Determine the [X, Y] coordinate at the center of the cell enclosing the given text.  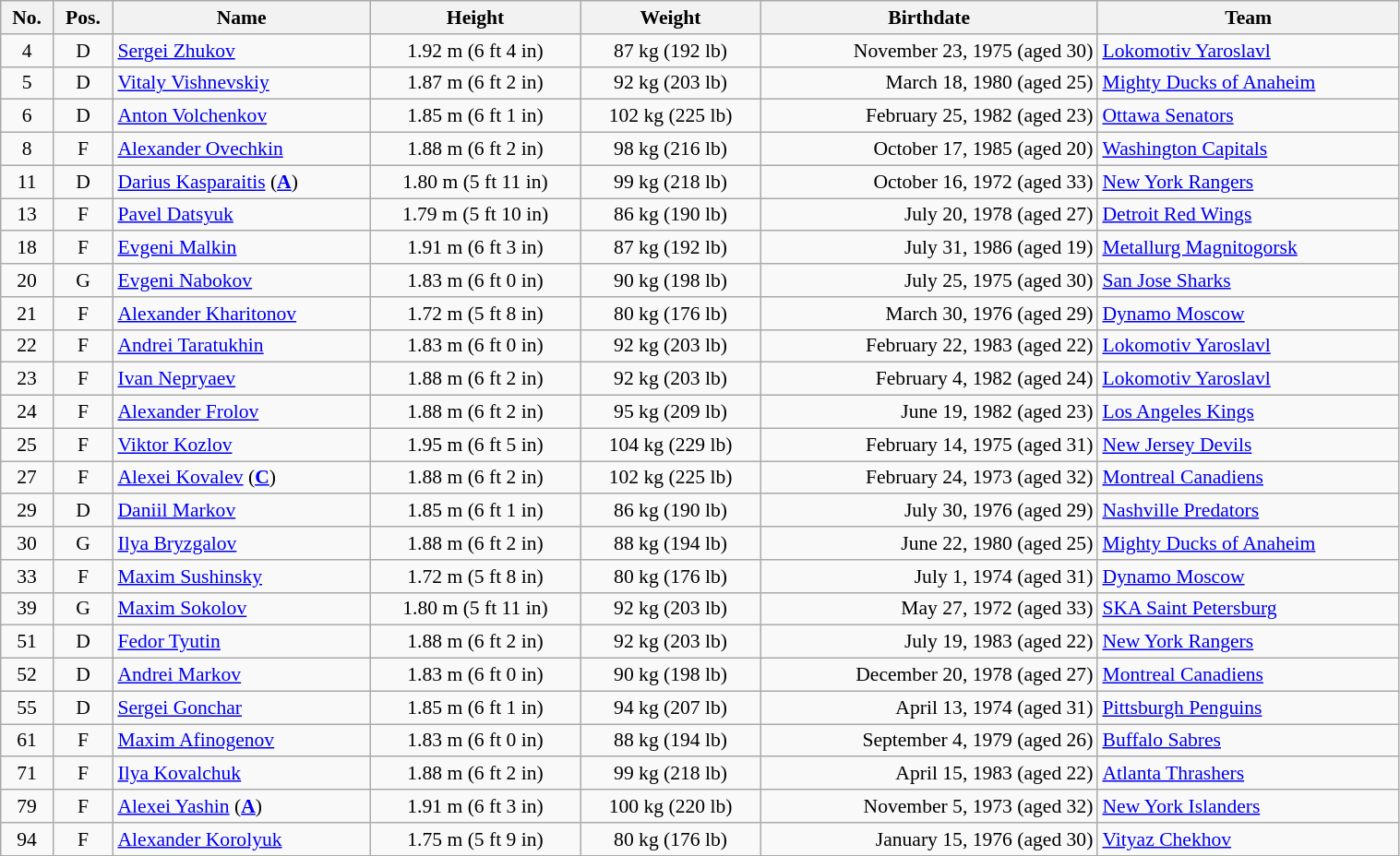
June 22, 1980 (aged 25) [928, 543]
November 23, 1975 (aged 30) [928, 51]
July 31, 1986 (aged 19) [928, 248]
23 [28, 379]
Daniil Markov [242, 511]
39 [28, 609]
Fedor Tyutin [242, 642]
Alexander Frolov [242, 412]
18 [28, 248]
Anton Volchenkov [242, 116]
4 [28, 51]
1.79 m (5 ft 10 in) [475, 215]
1.92 m (6 ft 4 in) [475, 51]
April 13, 1974 (aged 31) [928, 707]
Alexander Ovechkin [242, 149]
94 [28, 839]
Pittsburgh Penguins [1248, 707]
52 [28, 675]
20 [28, 280]
Maxim Afinogenov [242, 741]
Evgeni Nabokov [242, 280]
98 kg (216 lb) [670, 149]
104 kg (229 lb) [670, 445]
Nashville Predators [1248, 511]
25 [28, 445]
New Jersey Devils [1248, 445]
July 19, 1983 (aged 22) [928, 642]
Andrei Taratukhin [242, 346]
1.87 m (6 ft 2 in) [475, 83]
Washington Capitals [1248, 149]
Maxim Sushinsky [242, 577]
Alexei Yashin (A) [242, 806]
Metallurg Magnitogorsk [1248, 248]
Vitaly Vishnevskiy [242, 83]
Alexander Kharitonov [242, 314]
Buffalo Sabres [1248, 741]
March 18, 1980 (aged 25) [928, 83]
Ivan Nepryaev [242, 379]
22 [28, 346]
61 [28, 741]
Pavel Datsyuk [242, 215]
6 [28, 116]
May 27, 1972 (aged 33) [928, 609]
October 17, 1985 (aged 20) [928, 149]
71 [28, 774]
March 30, 1976 (aged 29) [928, 314]
Los Angeles Kings [1248, 412]
Pos. [83, 18]
January 15, 1976 (aged 30) [928, 839]
24 [28, 412]
1.95 m (6 ft 5 in) [475, 445]
1.75 m (5 ft 9 in) [475, 839]
55 [28, 707]
Weight [670, 18]
Sergei Zhukov [242, 51]
Alexander Korolyuk [242, 839]
30 [28, 543]
February 4, 1982 (aged 24) [928, 379]
Name [242, 18]
Vityaz Chekhov [1248, 839]
Birthdate [928, 18]
February 25, 1982 (aged 23) [928, 116]
July 1, 1974 (aged 31) [928, 577]
February 14, 1975 (aged 31) [928, 445]
95 kg (209 lb) [670, 412]
June 19, 1982 (aged 23) [928, 412]
100 kg (220 lb) [670, 806]
94 kg (207 lb) [670, 707]
SKA Saint Petersburg [1248, 609]
October 16, 1972 (aged 33) [928, 182]
April 15, 1983 (aged 22) [928, 774]
11 [28, 182]
51 [28, 642]
79 [28, 806]
San Jose Sharks [1248, 280]
Darius Kasparaitis (A) [242, 182]
21 [28, 314]
July 20, 1978 (aged 27) [928, 215]
29 [28, 511]
33 [28, 577]
Alexei Kovalev (C) [242, 478]
New York Islanders [1248, 806]
November 5, 1973 (aged 32) [928, 806]
Ilya Kovalchuk [242, 774]
No. [28, 18]
Evgeni Malkin [242, 248]
July 25, 1975 (aged 30) [928, 280]
February 22, 1983 (aged 22) [928, 346]
Andrei Markov [242, 675]
September 4, 1979 (aged 26) [928, 741]
Sergei Gonchar [242, 707]
Ottawa Senators [1248, 116]
Detroit Red Wings [1248, 215]
Viktor Kozlov [242, 445]
Team [1248, 18]
February 24, 1973 (aged 32) [928, 478]
July 30, 1976 (aged 29) [928, 511]
Height [475, 18]
Ilya Bryzgalov [242, 543]
5 [28, 83]
Atlanta Thrashers [1248, 774]
Maxim Sokolov [242, 609]
27 [28, 478]
8 [28, 149]
December 20, 1978 (aged 27) [928, 675]
13 [28, 215]
